Provide the [X, Y] coordinate of the cell's center where the given text is located.  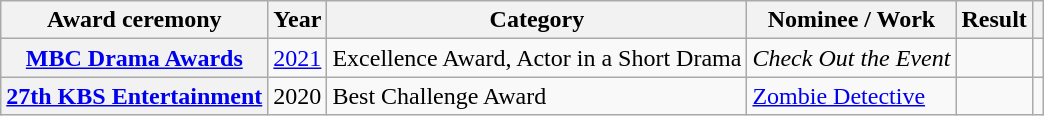
2021 [298, 58]
Check Out the Event [852, 58]
MBC Drama Awards [134, 58]
27th KBS Entertainment [134, 96]
Excellence Award, Actor in a Short Drama [537, 58]
Award ceremony [134, 20]
Zombie Detective [852, 96]
Category [537, 20]
Result [994, 20]
2020 [298, 96]
Nominee / Work [852, 20]
Year [298, 20]
Best Challenge Award [537, 96]
